Output the [x, y] coordinate of the center of the cell containing the given text.  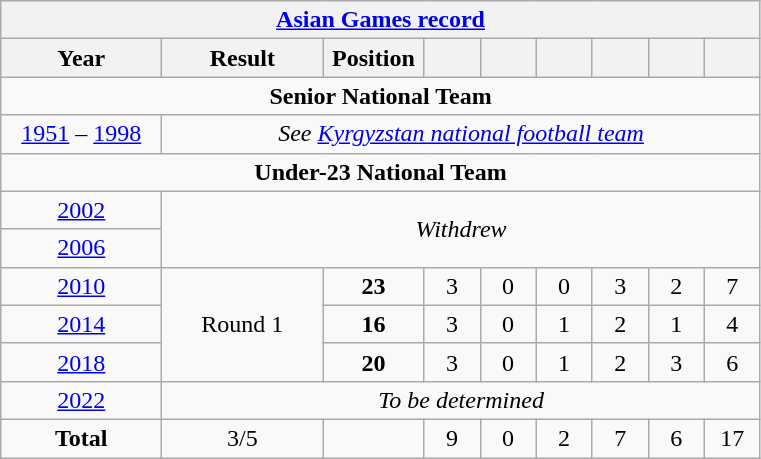
Round 1 [242, 324]
2002 [82, 210]
Asian Games record [381, 20]
Year [82, 58]
4 [732, 324]
Result [242, 58]
17 [732, 438]
2010 [82, 286]
Senior National Team [381, 96]
Position [374, 58]
Under-23 National Team [381, 172]
To be determined [461, 400]
2018 [82, 362]
2006 [82, 248]
16 [374, 324]
Total [82, 438]
Withdrew [461, 229]
20 [374, 362]
2022 [82, 400]
9 [452, 438]
3/5 [242, 438]
See Kyrgyzstan national football team [461, 134]
23 [374, 286]
1951 – 1998 [82, 134]
2014 [82, 324]
